For the text-containing cell, return its midpoint in [X, Y] coordinate format. 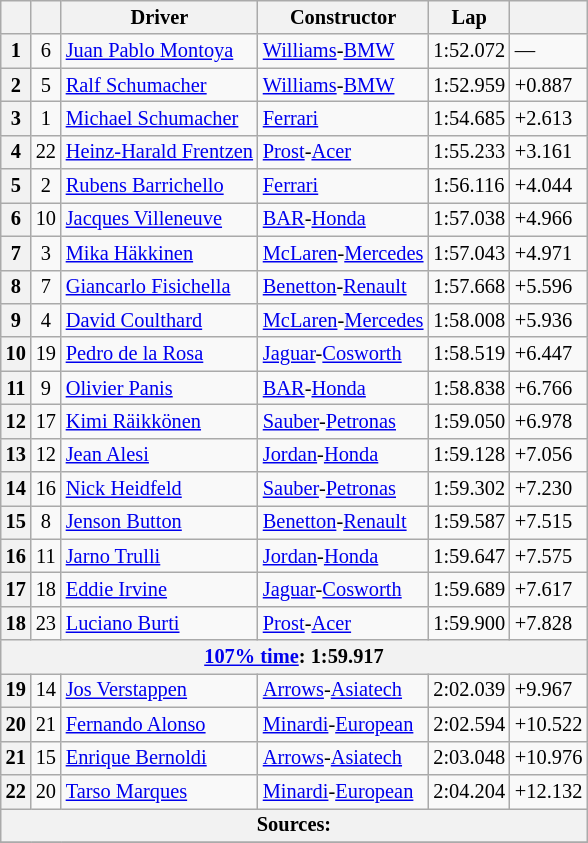
+9.967 [548, 690]
1:59.900 [469, 623]
Fernando Alonso [160, 724]
+7.515 [548, 522]
13 [16, 455]
1:59.128 [469, 455]
+6.447 [548, 354]
Luciano Burti [160, 623]
1:59.050 [469, 421]
Olivier Panis [160, 388]
Jos Verstappen [160, 690]
2:04.204 [469, 791]
Pedro de la Rosa [160, 354]
+10.522 [548, 724]
Lap [469, 17]
David Coulthard [160, 320]
— [548, 51]
Eddie Irvine [160, 589]
Driver [160, 17]
Constructor [343, 17]
Nick Heidfeld [160, 489]
1:57.668 [469, 287]
107% time: 1:59.917 [294, 657]
2:03.048 [469, 758]
1:52.959 [469, 85]
Kimi Räikkönen [160, 421]
+5.596 [548, 287]
+7.617 [548, 589]
+4.044 [548, 186]
1:54.685 [469, 118]
+3.161 [548, 152]
Ralf Schumacher [160, 85]
1:58.519 [469, 354]
23 [46, 623]
1:58.838 [469, 388]
Michael Schumacher [160, 118]
1:59.689 [469, 589]
1:57.043 [469, 253]
+4.971 [548, 253]
1:59.647 [469, 556]
1:52.072 [469, 51]
+7.056 [548, 455]
1:58.008 [469, 320]
Heinz-Harald Frentzen [160, 152]
1:56.116 [469, 186]
+7.575 [548, 556]
2:02.594 [469, 724]
+2.613 [548, 118]
1:55.233 [469, 152]
Sources: [294, 825]
Rubens Barrichello [160, 186]
Juan Pablo Montoya [160, 51]
+7.230 [548, 489]
+10.976 [548, 758]
+4.966 [548, 219]
+7.828 [548, 623]
+0.887 [548, 85]
Jacques Villeneuve [160, 219]
+5.936 [548, 320]
+6.978 [548, 421]
Jarno Trulli [160, 556]
+6.766 [548, 388]
1:57.038 [469, 219]
Enrique Bernoldi [160, 758]
Giancarlo Fisichella [160, 287]
Jenson Button [160, 522]
+12.132 [548, 791]
1:59.587 [469, 522]
1:59.302 [469, 489]
Jean Alesi [160, 455]
2:02.039 [469, 690]
Tarso Marques [160, 791]
Mika Häkkinen [160, 253]
